Determine the (x, y) coordinate at the center of the cell enclosing the given text.  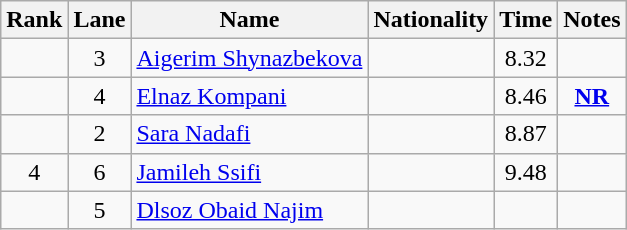
NR (592, 96)
8.46 (526, 96)
8.32 (526, 58)
Rank (34, 20)
Jamileh Ssifi (250, 172)
Nationality (431, 20)
6 (100, 172)
Elnaz Kompani (250, 96)
5 (100, 210)
Name (250, 20)
Dlsoz Obaid Najim (250, 210)
8.87 (526, 134)
2 (100, 134)
Aigerim Shynazbekova (250, 58)
Notes (592, 20)
9.48 (526, 172)
Lane (100, 20)
Time (526, 20)
Sara Nadafi (250, 134)
3 (100, 58)
